Find where the given text appears and provide that cell's center as (x, y) coordinate. 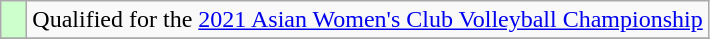
Qualified for the 2021 Asian Women's Club Volleyball Championship (368, 20)
